Scan for the cell matching the given text and deliver its [x, y] coordinate at center. 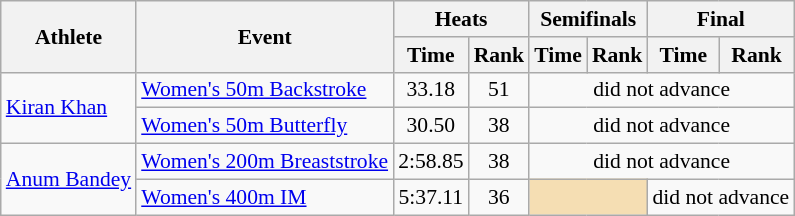
51 [500, 90]
5:37.11 [430, 197]
Women's 400m IM [264, 197]
Final [720, 19]
33.18 [430, 90]
Athlete [68, 36]
36 [500, 197]
30.50 [430, 126]
Event [264, 36]
Anum Bandey [68, 180]
Semifinals [588, 19]
Women's 50m Butterfly [264, 126]
Heats [461, 19]
Women's 200m Breaststroke [264, 162]
Women's 50m Backstroke [264, 90]
2:58.85 [430, 162]
Kiran Khan [68, 108]
